From the cell containing the given text, extract its center point as (x, y) coordinate. 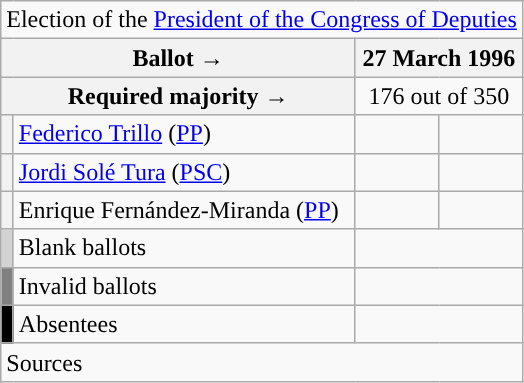
Invalid ballots (184, 286)
Absentees (184, 324)
27 March 1996 (438, 58)
Enrique Fernández-Miranda (PP) (184, 210)
Required majority → (178, 96)
176 out of 350 (438, 96)
Ballot → (178, 58)
Blank ballots (184, 248)
Sources (262, 362)
Federico Trillo (PP) (184, 134)
Election of the President of the Congress of Deputies (262, 20)
Jordi Solé Tura (PSC) (184, 172)
